Detect which cell encompasses the target text, then output its [x, y] center coordinate. 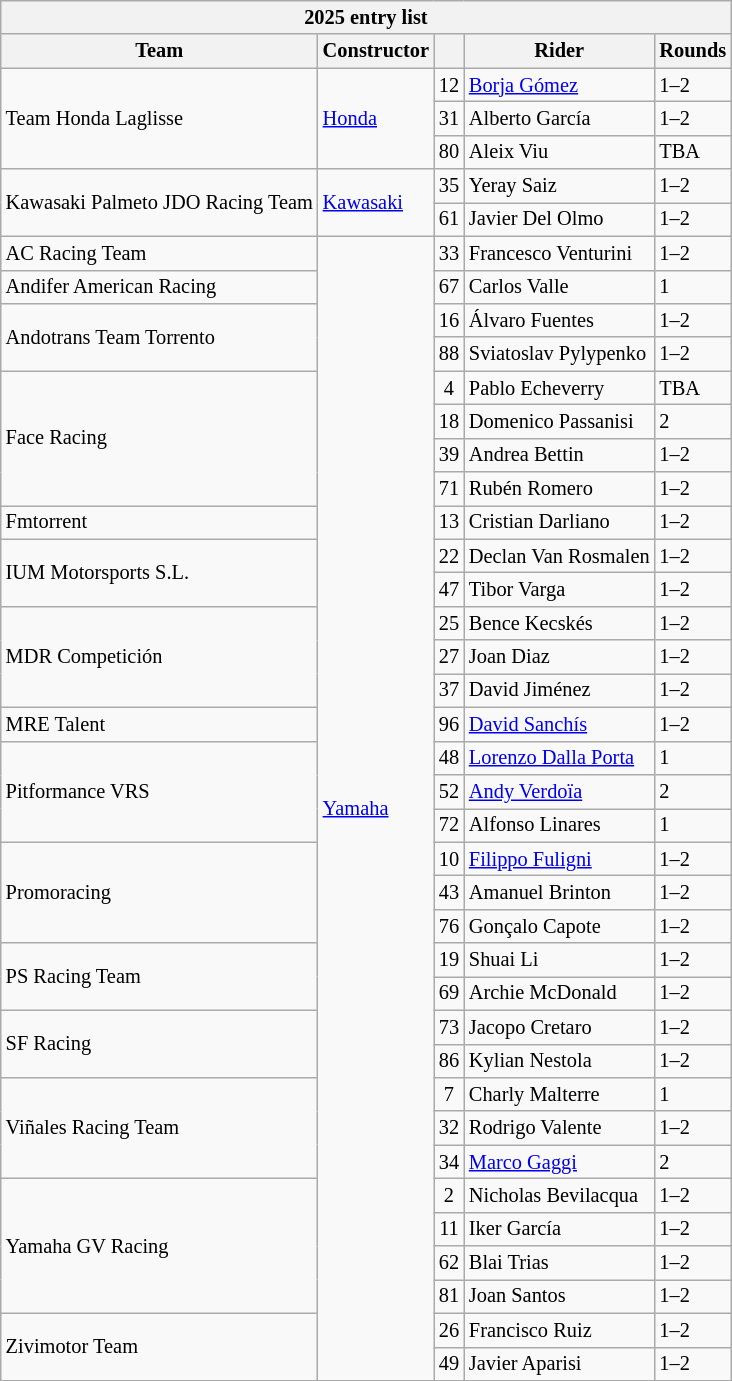
33 [449, 253]
2025 entry list [366, 17]
81 [449, 1296]
Andy Verdoïa [559, 791]
47 [449, 589]
Yamaha [376, 808]
Álvaro Fuentes [559, 320]
43 [449, 892]
Filippo Fuligni [559, 859]
Andrea Bettin [559, 455]
32 [449, 1128]
Constructor [376, 51]
PS Racing Team [160, 976]
Yeray Saiz [559, 186]
37 [449, 690]
49 [449, 1364]
13 [449, 522]
Javier Del Olmo [559, 219]
Kylian Nestola [559, 1061]
Francisco Ruiz [559, 1330]
Joan Diaz [559, 657]
Declan Van Rosmalen [559, 556]
Andotrans Team Torrento [160, 336]
Javier Aparisi [559, 1364]
Amanuel Brinton [559, 892]
Iker García [559, 1229]
Fmtorrent [160, 522]
18 [449, 421]
Rider [559, 51]
Gonçalo Capote [559, 926]
67 [449, 287]
Charly Malterre [559, 1094]
80 [449, 152]
IUM Motorsports S.L. [160, 572]
27 [449, 657]
Nicholas Bevilacqua [559, 1195]
David Jiménez [559, 690]
88 [449, 354]
34 [449, 1162]
Cristian Darliano [559, 522]
Andifer American Racing [160, 287]
19 [449, 960]
10 [449, 859]
39 [449, 455]
Marco Gaggi [559, 1162]
Pitformance VRS [160, 792]
Pablo Echeverry [559, 388]
7 [449, 1094]
Lorenzo Dalla Porta [559, 758]
Face Racing [160, 438]
Rubén Romero [559, 489]
AC Racing Team [160, 253]
16 [449, 320]
76 [449, 926]
Rounds [692, 51]
22 [449, 556]
Aleix Viu [559, 152]
MDR Competición [160, 656]
61 [449, 219]
Blai Trias [559, 1263]
Alfonso Linares [559, 825]
72 [449, 825]
11 [449, 1229]
David Sanchís [559, 724]
12 [449, 85]
Rodrigo Valente [559, 1128]
35 [449, 186]
25 [449, 623]
52 [449, 791]
Viñales Racing Team [160, 1128]
Sviatoslav Pylypenko [559, 354]
73 [449, 1027]
69 [449, 993]
62 [449, 1263]
86 [449, 1061]
Francesco Venturini [559, 253]
26 [449, 1330]
Kawasaki Palmeto JDO Racing Team [160, 202]
Alberto García [559, 118]
Carlos Valle [559, 287]
Joan Santos [559, 1296]
31 [449, 118]
Bence Kecskés [559, 623]
SF Racing [160, 1044]
Promoracing [160, 892]
Archie McDonald [559, 993]
Team Honda Laglisse [160, 118]
4 [449, 388]
Shuai Li [559, 960]
Kawasaki [376, 202]
Team [160, 51]
Tibor Varga [559, 589]
71 [449, 489]
Borja Gómez [559, 85]
Honda [376, 118]
48 [449, 758]
Jacopo Cretaro [559, 1027]
Domenico Passanisi [559, 421]
MRE Talent [160, 724]
96 [449, 724]
Zivimotor Team [160, 1346]
Yamaha GV Racing [160, 1246]
